Extract the (x, y) coordinate from the center of the cell holding the provided text.  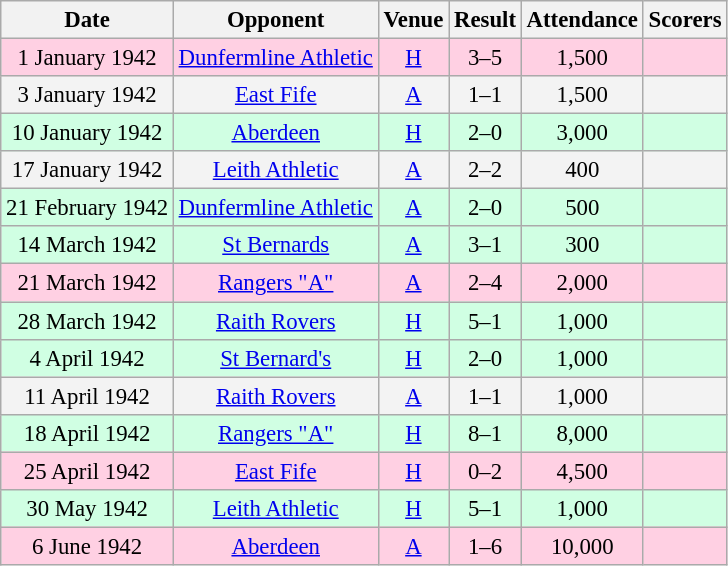
400 (582, 170)
18 April 1942 (88, 433)
300 (582, 245)
3,000 (582, 133)
Date (88, 20)
St Bernards (276, 245)
2–4 (486, 283)
3–1 (486, 245)
28 March 1942 (88, 321)
Opponent (276, 20)
11 April 1942 (88, 396)
17 January 1942 (88, 170)
St Bernard's (276, 358)
3 January 1942 (88, 95)
30 May 1942 (88, 509)
Result (486, 20)
25 April 1942 (88, 471)
2,000 (582, 283)
500 (582, 208)
0–2 (486, 471)
Attendance (582, 20)
Scorers (685, 20)
8–1 (486, 433)
4 April 1942 (88, 358)
10 January 1942 (88, 133)
6 June 1942 (88, 546)
21 March 1942 (88, 283)
Venue (414, 20)
4,500 (582, 471)
2–2 (486, 170)
3–5 (486, 58)
8,000 (582, 433)
14 March 1942 (88, 245)
21 February 1942 (88, 208)
10,000 (582, 546)
1–6 (486, 546)
1 January 1942 (88, 58)
